Return (x, y) of the center of cell containing provided text 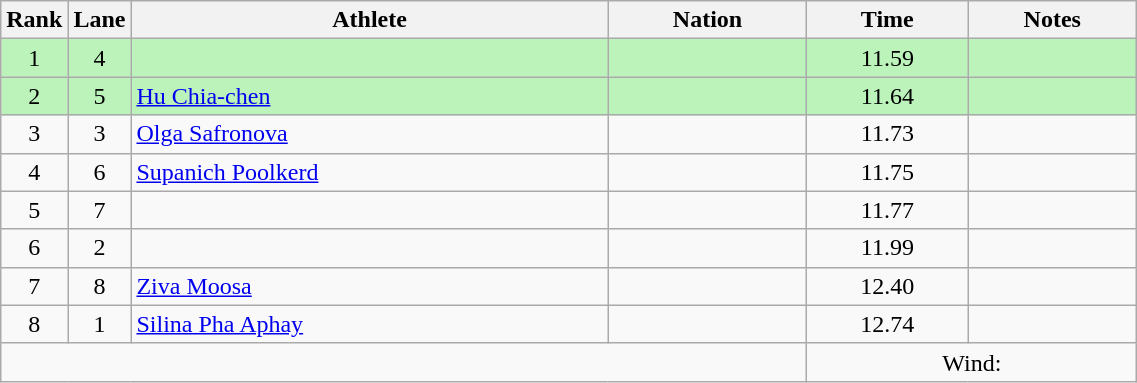
11.73 (888, 134)
Athlete (370, 20)
Silina Pha Aphay (370, 324)
11.75 (888, 172)
Time (888, 20)
Ziva Moosa (370, 286)
11.59 (888, 58)
Nation (708, 20)
Olga Safronova (370, 134)
Supanich Poolkerd (370, 172)
Rank (34, 20)
11.99 (888, 248)
12.40 (888, 286)
Hu Chia-chen (370, 96)
11.77 (888, 210)
12.74 (888, 324)
Lane (100, 20)
11.64 (888, 96)
Notes (1052, 20)
Wind: (972, 362)
